Provide the (x, y) coordinate of the cell's center where the given text is located.  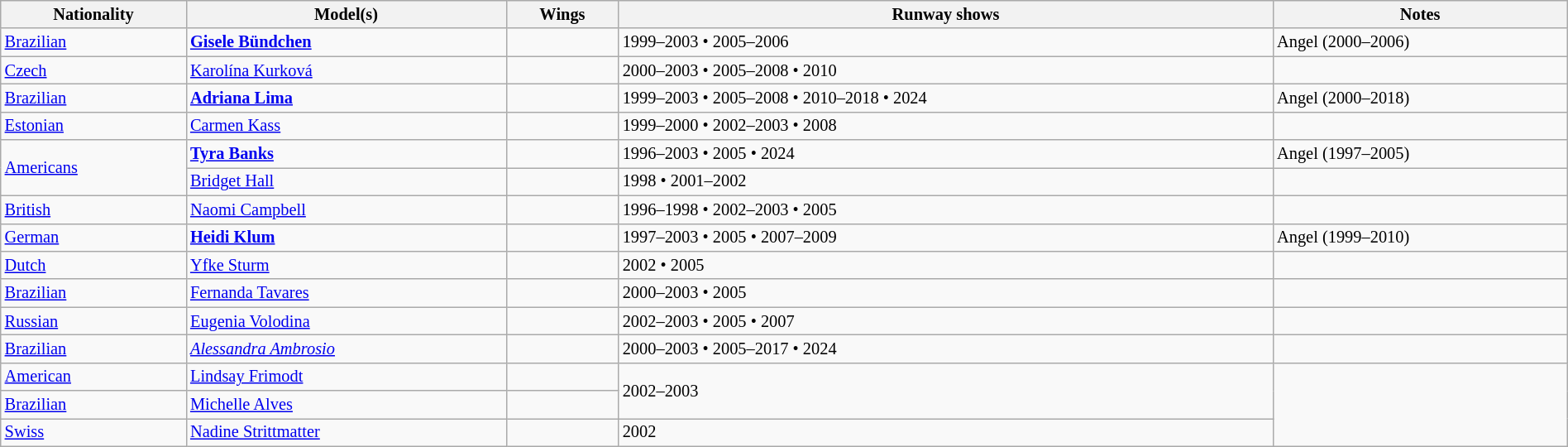
Dutch (93, 265)
Lindsay Frimodt (346, 377)
1996–2003 • 2005 • 2024 (946, 154)
Heidi Klum (346, 238)
1999–2003 • 2005–2006 (946, 42)
Estonian (93, 126)
2002–2003 • 2005 • 2007 (946, 321)
2000–2003 • 2005–2017 • 2024 (946, 348)
Nadine Strittmatter (346, 432)
Wings (562, 14)
Angel (2000–2006) (1420, 42)
1999–2003 • 2005–2008 • 2010–2018 • 2024 (946, 98)
Bridget Hall (346, 181)
Czech (93, 70)
Fernanda Tavares (346, 293)
Eugenia Volodina (346, 321)
Angel (1999–2010) (1420, 238)
Angel (1997–2005) (1420, 154)
2000–2003 • 2005–2008 • 2010 (946, 70)
Model(s) (346, 14)
2002 • 2005 (946, 265)
Gisele Bündchen (346, 42)
Russian (93, 321)
2002 (946, 432)
Runway shows (946, 14)
Nationality (93, 14)
British (93, 209)
Michelle Alves (346, 405)
Tyra Banks (346, 154)
Angel (2000–2018) (1420, 98)
1997–2003 • 2005 • 2007–2009 (946, 238)
Karolína Kurková (346, 70)
Carmen Kass (346, 126)
Swiss (93, 432)
1996–1998 • 2002–2003 • 2005 (946, 209)
2002–2003 (946, 391)
Naomi Campbell (346, 209)
German (93, 238)
Notes (1420, 14)
Adriana Lima (346, 98)
1999–2000 • 2002–2003 • 2008 (946, 126)
Alessandra Ambrosio (346, 348)
Yfke Sturm (346, 265)
Americans (93, 167)
2000–2003 • 2005 (946, 293)
1998 • 2001–2002 (946, 181)
American (93, 377)
